Return [x, y] of the center of cell containing provided text 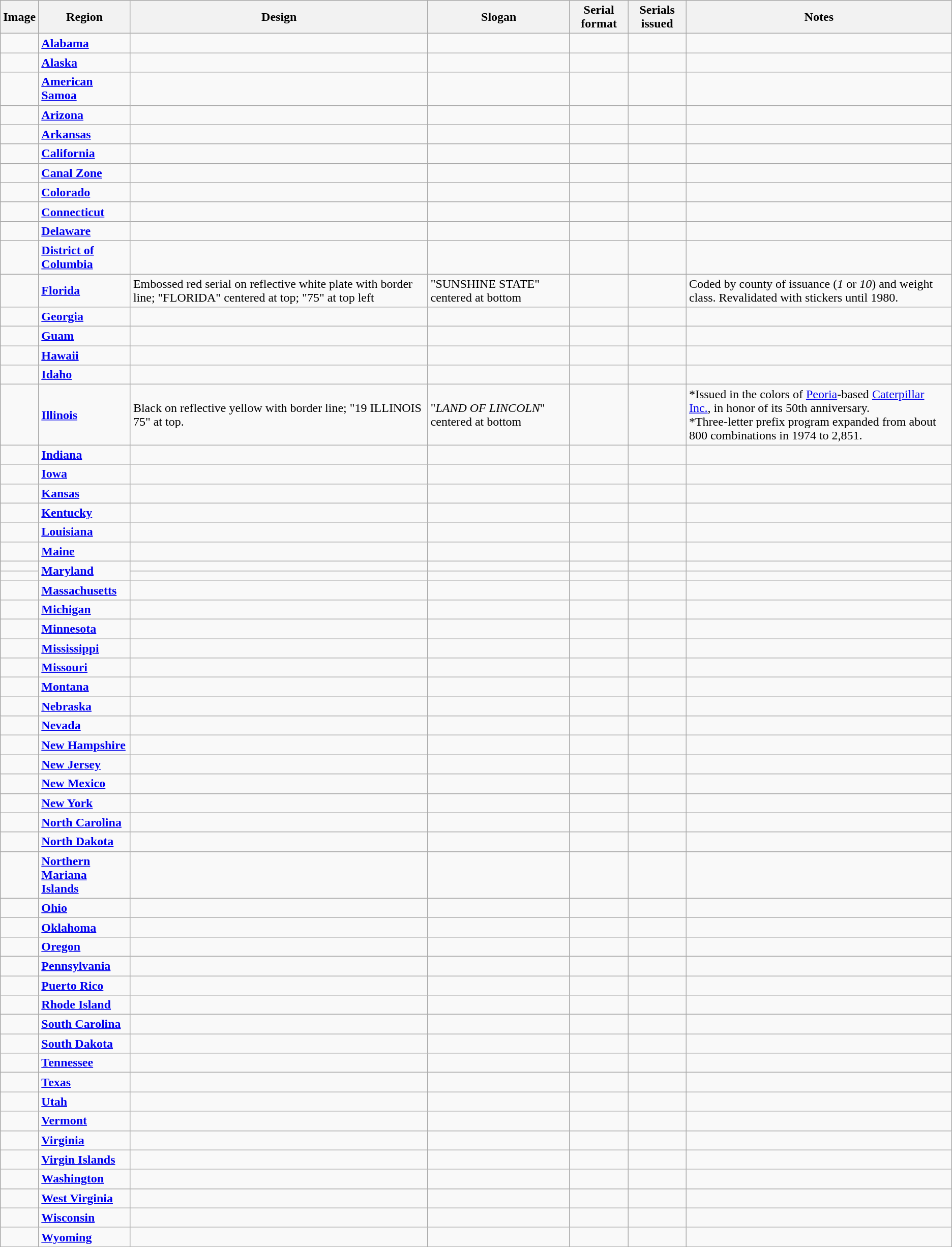
Massachusetts [84, 590]
Black on reflective yellow with border line; "19 ILLINOIS 75" at top. [279, 415]
District ofColumbia [84, 257]
Northern Mariana Islands [84, 875]
New Hampshire [84, 745]
Coded by county of issuance (1 or 10) and weight class. Revalidated with stickers until 1980. [819, 290]
Wyoming [84, 1237]
New Mexico [84, 784]
Alabama [84, 43]
Ohio [84, 908]
Image [19, 17]
Oregon [84, 946]
Minnesota [84, 629]
Wisconsin [84, 1218]
Maine [84, 551]
Puerto Rico [84, 985]
Idaho [84, 375]
Tennessee [84, 1063]
"SUNSHINE STATE" centered at bottom [498, 290]
Canal Zone [84, 173]
Colorado [84, 192]
North Dakota [84, 842]
Guam [84, 336]
American Samoa [84, 88]
Iowa [84, 474]
Washington [84, 1179]
West Virginia [84, 1198]
Maryland [84, 571]
California [84, 154]
Pennsylvania [84, 966]
North Carolina [84, 822]
Delaware [84, 231]
"LAND OF LINCOLN" centered at bottom [498, 415]
Montana [84, 687]
South Dakota [84, 1044]
Georgia [84, 317]
Utah [84, 1102]
Michigan [84, 609]
Illinois [84, 415]
Alaska [84, 63]
Notes [819, 17]
Slogan [498, 17]
Kentucky [84, 513]
Region [84, 17]
Hawaii [84, 355]
Kansas [84, 493]
Virgin Islands [84, 1160]
Nevada [84, 726]
Virginia [84, 1140]
South Carolina [84, 1024]
Indiana [84, 455]
Nebraska [84, 706]
Arizona [84, 115]
Design [279, 17]
Connecticut [84, 212]
Florida [84, 290]
Louisiana [84, 532]
Texas [84, 1082]
Serials issued [657, 17]
Missouri [84, 668]
Serial format [599, 17]
Mississippi [84, 648]
Arkansas [84, 134]
Oklahoma [84, 927]
Vermont [84, 1121]
New York [84, 803]
New Jersey [84, 764]
Embossed red serial on reflective white plate with border line; "FLORIDA" centered at top; "75" at top left [279, 290]
Rhode Island [84, 1005]
